Determine the (X, Y) coordinate at the center of the cell enclosing the given text.  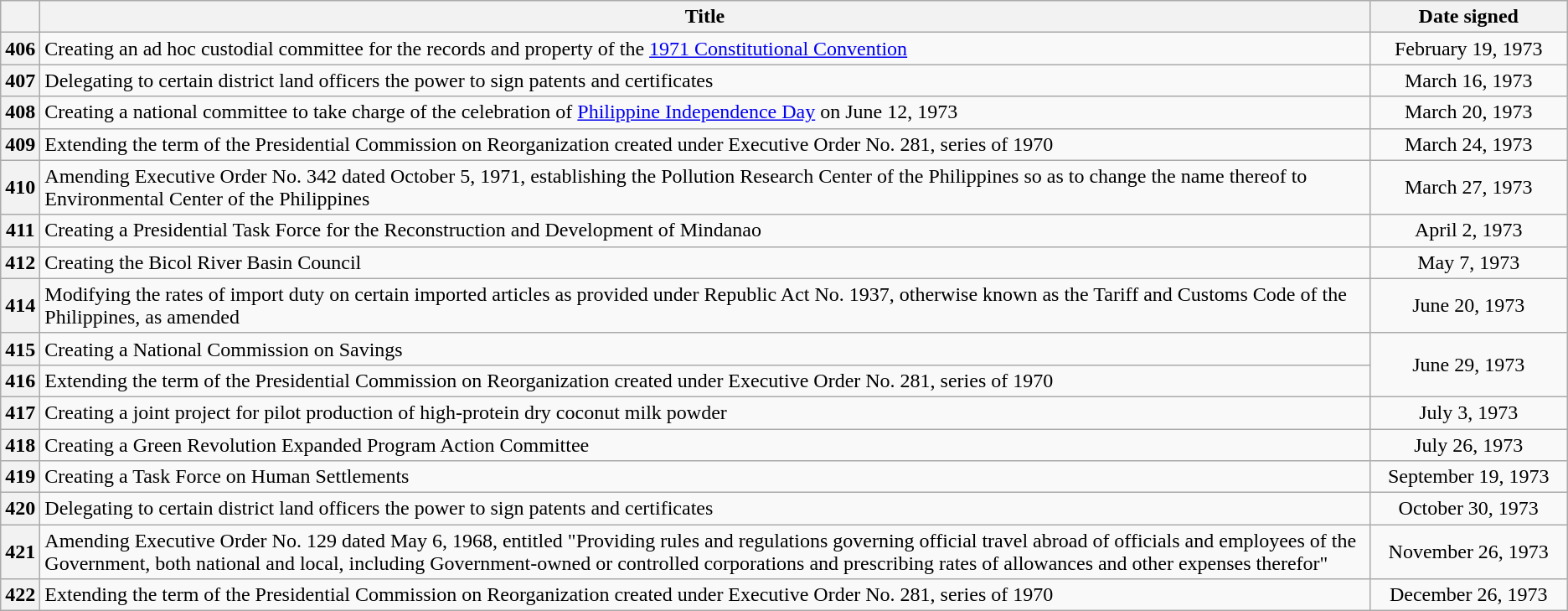
415 (20, 349)
Creating a Task Force on Human Settlements (705, 477)
416 (20, 381)
408 (20, 112)
411 (20, 230)
414 (20, 305)
Creating the Bicol River Basin Council (705, 262)
417 (20, 412)
September 19, 1973 (1468, 477)
Creating a national committee to take charge of the celebration of Philippine Independence Day on June 12, 1973 (705, 112)
418 (20, 445)
March 24, 1973 (1468, 144)
June 29, 1973 (1468, 365)
March 27, 1973 (1468, 188)
July 3, 1973 (1468, 412)
February 19, 1973 (1468, 49)
Title (705, 17)
June 20, 1973 (1468, 305)
Creating a Green Revolution Expanded Program Action Committee (705, 445)
420 (20, 509)
March 16, 1973 (1468, 80)
407 (20, 80)
412 (20, 262)
November 26, 1973 (1468, 551)
419 (20, 477)
421 (20, 551)
Creating a National Commission on Savings (705, 349)
December 26, 1973 (1468, 595)
406 (20, 49)
409 (20, 144)
422 (20, 595)
July 26, 1973 (1468, 445)
April 2, 1973 (1468, 230)
Creating a joint project for pilot production of high-protein dry coconut milk powder (705, 412)
Date signed (1468, 17)
Creating an ad hoc custodial committee for the records and property of the 1971 Constitutional Convention (705, 49)
October 30, 1973 (1468, 509)
410 (20, 188)
March 20, 1973 (1468, 112)
Creating a Presidential Task Force for the Reconstruction and Development of Mindanao (705, 230)
May 7, 1973 (1468, 262)
